Search for the cell housing the specified text and yield its [X, Y] center coordinate. 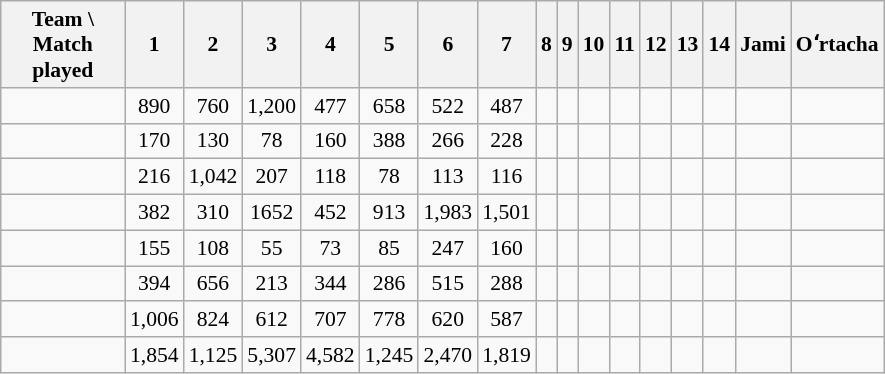
13 [688, 44]
452 [330, 213]
12 [656, 44]
Oʻrtacha [838, 44]
344 [330, 284]
55 [272, 248]
207 [272, 177]
1,042 [214, 177]
130 [214, 141]
7 [506, 44]
6 [448, 44]
515 [448, 284]
477 [330, 106]
11 [624, 44]
913 [390, 213]
286 [390, 284]
266 [448, 141]
1 [154, 44]
10 [594, 44]
658 [390, 106]
155 [154, 248]
1,200 [272, 106]
522 [448, 106]
3 [272, 44]
108 [214, 248]
14 [719, 44]
1,006 [154, 320]
1,854 [154, 355]
85 [390, 248]
2,470 [448, 355]
288 [506, 284]
760 [214, 106]
Team \ Match played [63, 44]
216 [154, 177]
5 [390, 44]
213 [272, 284]
170 [154, 141]
116 [506, 177]
73 [330, 248]
394 [154, 284]
620 [448, 320]
8 [546, 44]
890 [154, 106]
4 [330, 44]
247 [448, 248]
587 [506, 320]
9 [568, 44]
310 [214, 213]
118 [330, 177]
778 [390, 320]
487 [506, 106]
2 [214, 44]
824 [214, 320]
382 [154, 213]
5,307 [272, 355]
Jami [763, 44]
1,983 [448, 213]
388 [390, 141]
113 [448, 177]
1,125 [214, 355]
1,245 [390, 355]
656 [214, 284]
1,819 [506, 355]
1,501 [506, 213]
612 [272, 320]
707 [330, 320]
4,582 [330, 355]
228 [506, 141]
1652 [272, 213]
